For the text-containing cell, return its midpoint in (X, Y) coordinate format. 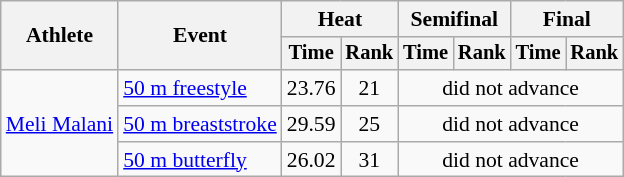
21 (369, 88)
Meli Malani (60, 124)
50 m freestyle (200, 88)
25 (369, 124)
29.59 (312, 124)
Final (567, 19)
Semifinal (454, 19)
Event (200, 36)
50 m breaststroke (200, 124)
Athlete (60, 36)
23.76 (312, 88)
Heat (340, 19)
